Find where the given text appears and provide that cell's center as (X, Y) coordinate. 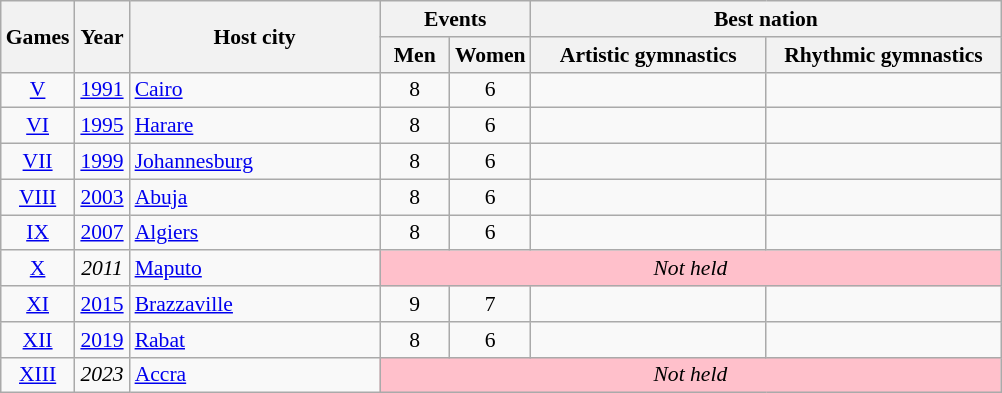
1995 (102, 126)
Brazzaville (255, 304)
Maputo (255, 269)
2011 (102, 269)
IX (38, 233)
VI (38, 126)
Algiers (255, 233)
Accra (255, 375)
Abuja (255, 197)
Johannesburg (255, 162)
Year (102, 36)
Host city (255, 36)
2007 (102, 233)
Best nation (766, 19)
2019 (102, 340)
1991 (102, 90)
2015 (102, 304)
XIII (38, 375)
X (38, 269)
V (38, 90)
Harare (255, 126)
VII (38, 162)
9 (415, 304)
Men (415, 55)
2023 (102, 375)
Artistic gymnastics (648, 55)
XI (38, 304)
7 (490, 304)
Games (38, 36)
XII (38, 340)
1999 (102, 162)
Cairo (255, 90)
Events (456, 19)
Rhythmic gymnastics (884, 55)
Women (490, 55)
VIII (38, 197)
2003 (102, 197)
Rabat (255, 340)
